From the cell containing the given text, extract its center point as (X, Y) coordinate. 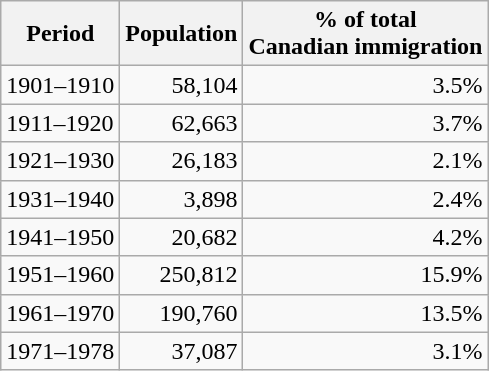
26,183 (182, 161)
1951–1960 (60, 275)
% of totalCanadian immigration (366, 34)
3,898 (182, 199)
1921–1930 (60, 161)
62,663 (182, 123)
13.5% (366, 313)
2.1% (366, 161)
1931–1940 (60, 199)
4.2% (366, 237)
250,812 (182, 275)
3.7% (366, 123)
1941–1950 (60, 237)
Period (60, 34)
3.1% (366, 351)
1971–1978 (60, 351)
20,682 (182, 237)
1961–1970 (60, 313)
1901–1910 (60, 85)
2.4% (366, 199)
3.5% (366, 85)
15.9% (366, 275)
190,760 (182, 313)
1911–1920 (60, 123)
37,087 (182, 351)
58,104 (182, 85)
Population (182, 34)
